Extract the (x, y) coordinate from the center of the cell holding the provided text.  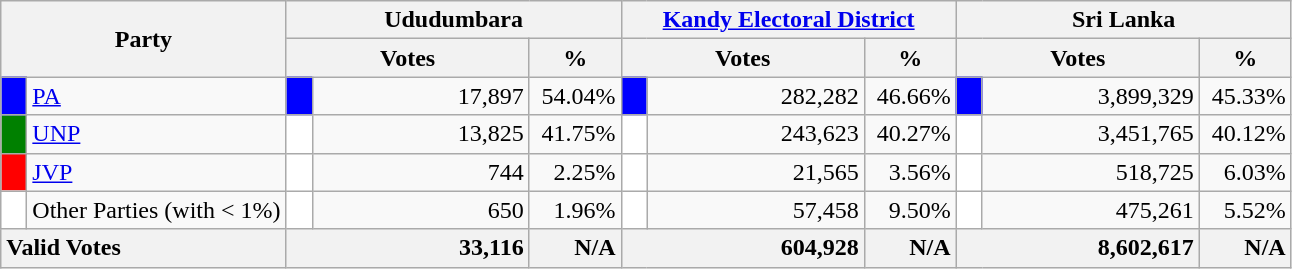
3,899,329 (1090, 96)
PA (156, 96)
3,451,765 (1090, 134)
40.12% (1245, 134)
518,725 (1090, 172)
33,116 (408, 248)
243,623 (756, 134)
57,458 (756, 210)
5.52% (1245, 210)
282,282 (756, 96)
Sri Lanka (1124, 20)
Party (144, 39)
46.66% (910, 96)
1.96% (575, 210)
Valid Votes (144, 248)
JVP (156, 172)
Ududumbara (454, 20)
54.04% (575, 96)
650 (420, 210)
41.75% (575, 134)
13,825 (420, 134)
3.56% (910, 172)
8,602,617 (1078, 248)
9.50% (910, 210)
UNP (156, 134)
21,565 (756, 172)
604,928 (742, 248)
45.33% (1245, 96)
Kandy Electoral District (788, 20)
6.03% (1245, 172)
2.25% (575, 172)
744 (420, 172)
17,897 (420, 96)
475,261 (1090, 210)
Other Parties (with < 1%) (156, 210)
40.27% (910, 134)
